From the cell containing the given text, extract its center point as [x, y] coordinate. 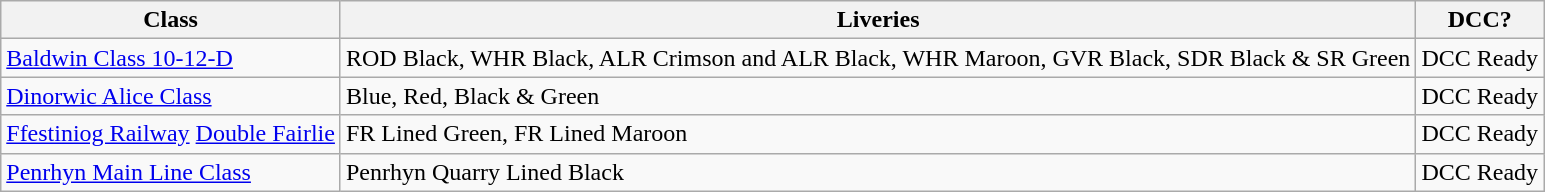
Penrhyn Quarry Lined Black [878, 172]
Baldwin Class 10-12-D [171, 58]
FR Lined Green, FR Lined Maroon [878, 134]
Dinorwic Alice Class [171, 96]
Blue, Red, Black & Green [878, 96]
Liveries [878, 20]
Ffestiniog Railway Double Fairlie [171, 134]
Penrhyn Main Line Class [171, 172]
DCC? [1480, 20]
ROD Black, WHR Black, ALR Crimson and ALR Black, WHR Maroon, GVR Black, SDR Black & SR Green [878, 58]
Class [171, 20]
